For the text-containing cell, return its midpoint in (X, Y) coordinate format. 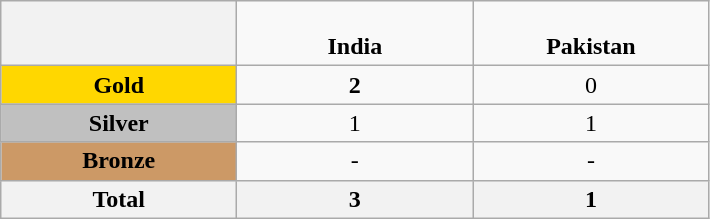
Silver (119, 123)
India (355, 34)
Pakistan (591, 34)
0 (591, 85)
Bronze (119, 161)
Gold (119, 85)
3 (355, 199)
Total (119, 199)
2 (355, 85)
